Determine the (X, Y) coordinate at the center of the cell enclosing the given text.  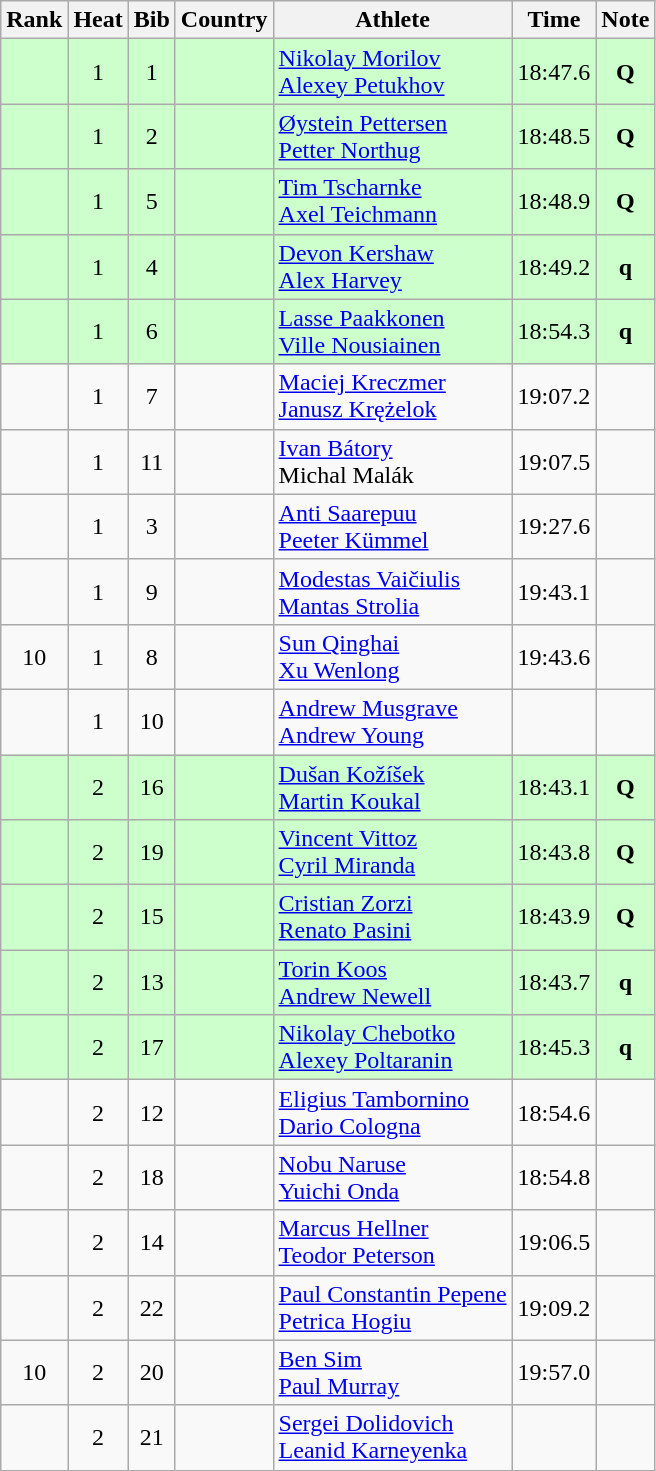
Modestas VaičiulisMantas Strolia (392, 592)
Øystein PettersenPetter Northug (392, 136)
Heat (98, 20)
Eligius TamborninoDario Cologna (392, 1112)
18:49.2 (554, 266)
17 (152, 1048)
Nikolay ChebotkoAlexey Poltaranin (392, 1048)
22 (152, 1308)
16 (152, 786)
19:57.0 (554, 1372)
Athlete (392, 20)
18:43.9 (554, 918)
13 (152, 982)
Devon KershawAlex Harvey (392, 266)
Cristian ZorziRenato Pasini (392, 918)
21 (152, 1438)
19:43.6 (554, 656)
Andrew MusgraveAndrew Young (392, 722)
18:43.1 (554, 786)
18:43.7 (554, 982)
18:45.3 (554, 1048)
18:47.6 (554, 72)
Country (224, 20)
4 (152, 266)
Torin KoosAndrew Newell (392, 982)
Maciej KreczmerJanusz Krężelok (392, 396)
Paul Constantin PepenePetrica Hogiu (392, 1308)
Ben SimPaul Murray (392, 1372)
18:43.8 (554, 852)
Dušan KožíšekMartin Koukal (392, 786)
19:06.5 (554, 1242)
Ivan BátoryMichal Malák (392, 462)
19:27.6 (554, 526)
Nikolay MorilovAlexey Petukhov (392, 72)
18 (152, 1178)
Vincent VittozCyril Miranda (392, 852)
Anti SaarepuuPeeter Kümmel (392, 526)
19:09.2 (554, 1308)
19:43.1 (554, 592)
18:48.9 (554, 202)
7 (152, 396)
Tim TscharnkeAxel Teichmann (392, 202)
18:54.6 (554, 1112)
9 (152, 592)
Nobu NaruseYuichi Onda (392, 1178)
Rank (34, 20)
19:07.5 (554, 462)
18:48.5 (554, 136)
11 (152, 462)
8 (152, 656)
14 (152, 1242)
19:07.2 (554, 396)
Marcus HellnerTeodor Peterson (392, 1242)
18:54.8 (554, 1178)
Note (626, 20)
15 (152, 918)
12 (152, 1112)
5 (152, 202)
20 (152, 1372)
19 (152, 852)
6 (152, 332)
Sergei DolidovichLeanid Karneyenka (392, 1438)
18:54.3 (554, 332)
Lasse PaakkonenVille Nousiainen (392, 332)
Bib (152, 20)
Time (554, 20)
Sun QinghaiXu Wenlong (392, 656)
3 (152, 526)
